Detect which cell encompasses the target text, then output its (X, Y) center coordinate. 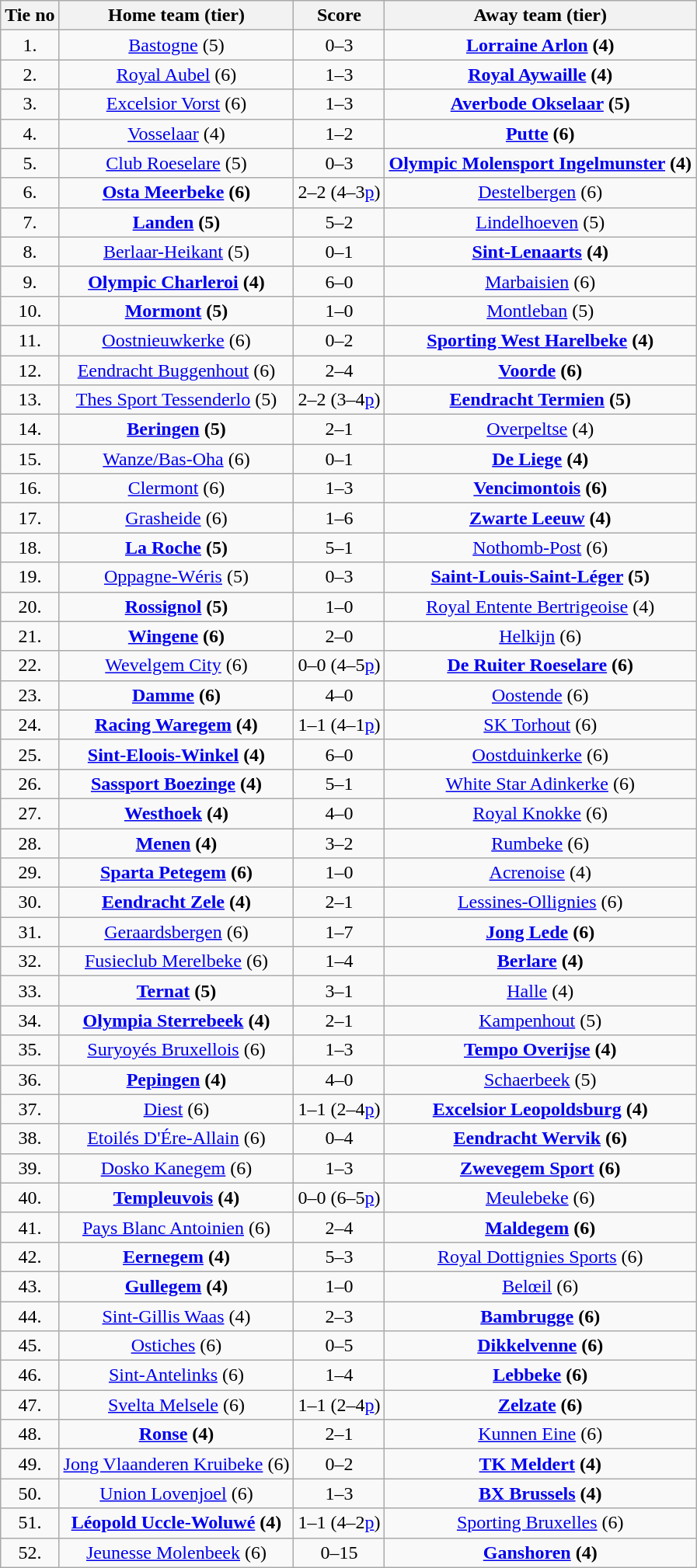
39. (30, 1168)
51. (30, 1523)
40. (30, 1198)
Meulebeke (6) (541, 1198)
Lessines-Ollignies (6) (541, 902)
Royal Entente Bertrigeoise (4) (541, 607)
Voorde (6) (541, 370)
29. (30, 873)
23. (30, 695)
Schaerbeek (5) (541, 1080)
22. (30, 666)
28. (30, 843)
Menen (4) (176, 843)
Lindelhoeven (5) (541, 222)
Svelta Melsele (6) (176, 1405)
5–3 (339, 1257)
Belœil (6) (541, 1286)
Sint-Gillis Waas (4) (176, 1316)
Averbode Okselaar (5) (541, 104)
Royal Aywaille (4) (541, 75)
Suryoyés Bruxellois (6) (176, 1050)
0–4 (339, 1139)
Zwarte Leeuw (4) (541, 518)
Thes Sport Tessenderlo (5) (176, 400)
Grasheide (6) (176, 518)
2–2 (4–3p) (339, 193)
Kampenhout (5) (541, 1020)
42. (30, 1257)
Tempo Overijse (4) (541, 1050)
Wanze/Bas-Oha (6) (176, 459)
27. (30, 813)
Away team (tier) (541, 16)
7. (30, 222)
Jong Vlaanderen Kruibeke (6) (176, 1464)
45. (30, 1346)
50. (30, 1493)
Overpeltse (4) (541, 429)
Oppagne-Wéris (5) (176, 577)
De Liege (4) (541, 459)
52. (30, 1552)
Gullegem (4) (176, 1286)
Clermont (6) (176, 488)
Saint-Louis-Saint-Léger (5) (541, 577)
White Star Adinkerke (6) (541, 784)
9. (30, 281)
Oostende (6) (541, 695)
17. (30, 518)
3. (30, 104)
44. (30, 1316)
2–0 (339, 636)
8. (30, 252)
Léopold Uccle-Woluwé (4) (176, 1523)
Berlare (4) (541, 961)
Eendracht Buggenhout (6) (176, 370)
10. (30, 311)
Acrenoise (4) (541, 873)
Wevelgem City (6) (176, 666)
1–1 (4–2p) (339, 1523)
Vencimontois (6) (541, 488)
Nothomb-Post (6) (541, 548)
Ternat (5) (176, 991)
Maldegem (6) (541, 1227)
Sparta Petegem (6) (176, 873)
Rumbeke (6) (541, 843)
Ganshoren (4) (541, 1552)
Olympic Molensport Ingelmunster (4) (541, 163)
Tie no (30, 16)
5. (30, 163)
Jeunesse Molenbeek (6) (176, 1552)
2–3 (339, 1316)
Landen (5) (176, 222)
49. (30, 1464)
16. (30, 488)
Beringen (5) (176, 429)
41. (30, 1227)
0–5 (339, 1346)
2–2 (3–4p) (339, 400)
Westhoek (4) (176, 813)
Lorraine Arlon (4) (541, 45)
Etoilés D'Ére-Allain (6) (176, 1139)
Sint-Eloois-Winkel (4) (176, 754)
Mormont (5) (176, 311)
Damme (6) (176, 695)
48. (30, 1434)
Templeuvois (4) (176, 1198)
43. (30, 1286)
Royal Aubel (6) (176, 75)
Osta Meerbeke (6) (176, 193)
Destelbergen (6) (541, 193)
Diest (6) (176, 1109)
38. (30, 1139)
4. (30, 134)
Olympic Charleroi (4) (176, 281)
Excelsior Leopoldsburg (4) (541, 1109)
Kunnen Eine (6) (541, 1434)
11. (30, 340)
30. (30, 902)
Sint-Lenaarts (4) (541, 252)
2. (30, 75)
1. (30, 45)
Putte (6) (541, 134)
Ronse (4) (176, 1434)
Zwevegem Sport (6) (541, 1168)
12. (30, 370)
21. (30, 636)
Eendracht Termien (5) (541, 400)
Sporting West Harelbeke (4) (541, 340)
Royal Dottignies Sports (6) (541, 1257)
Jong Lede (6) (541, 932)
32. (30, 961)
Eendracht Wervik (6) (541, 1139)
18. (30, 548)
Sassport Boezinge (4) (176, 784)
3–2 (339, 843)
La Roche (5) (176, 548)
Royal Knokke (6) (541, 813)
Sporting Bruxelles (6) (541, 1523)
Fusieclub Merelbeke (6) (176, 961)
25. (30, 754)
15. (30, 459)
Oostduinkerke (6) (541, 754)
Sint-Antelinks (6) (176, 1375)
0–0 (4–5p) (339, 666)
Dosko Kanegem (6) (176, 1168)
20. (30, 607)
Halle (4) (541, 991)
Eernegem (4) (176, 1257)
De Ruiter Roeselare (6) (541, 666)
Home team (tier) (176, 16)
Lebbeke (6) (541, 1375)
1–7 (339, 932)
TK Meldert (4) (541, 1464)
Bastogne (5) (176, 45)
Olympia Sterrebeek (4) (176, 1020)
33. (30, 991)
Marbaisien (6) (541, 281)
Score (339, 16)
35. (30, 1050)
3–1 (339, 991)
26. (30, 784)
19. (30, 577)
31. (30, 932)
Excelsior Vorst (6) (176, 104)
1–2 (339, 134)
34. (30, 1020)
Berlaar-Heikant (5) (176, 252)
Bambrugge (6) (541, 1316)
Dikkelvenne (6) (541, 1346)
Zelzate (6) (541, 1405)
37. (30, 1109)
Pepingen (4) (176, 1080)
47. (30, 1405)
Pays Blanc Antoinien (6) (176, 1227)
Rossignol (5) (176, 607)
Ostiches (6) (176, 1346)
Vosselaar (4) (176, 134)
Helkijn (6) (541, 636)
5–2 (339, 222)
1–1 (4–1p) (339, 725)
36. (30, 1080)
Wingene (6) (176, 636)
Club Roeselare (5) (176, 163)
Montleban (5) (541, 311)
BX Brussels (4) (541, 1493)
14. (30, 429)
24. (30, 725)
SK Torhout (6) (541, 725)
6. (30, 193)
13. (30, 400)
1–6 (339, 518)
Union Lovenjoel (6) (176, 1493)
Geraardsbergen (6) (176, 932)
46. (30, 1375)
0–0 (6–5p) (339, 1198)
Oostnieuwkerke (6) (176, 340)
Eendracht Zele (4) (176, 902)
Racing Waregem (4) (176, 725)
0–15 (339, 1552)
